Find where the given text appears and provide that cell's center as [X, Y] coordinate. 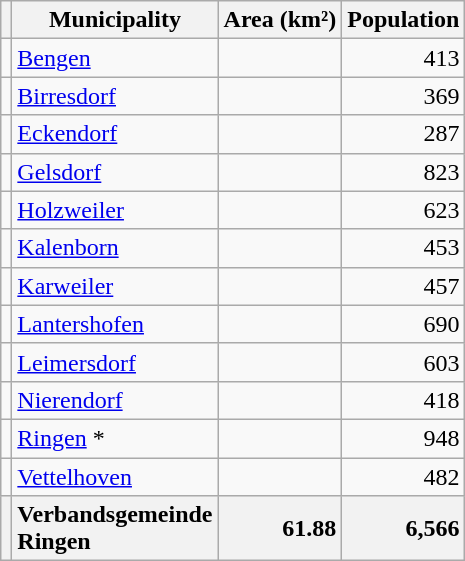
603 [404, 362]
61.88 [280, 528]
6,566 [404, 528]
823 [404, 172]
Lantershofen [115, 324]
Birresdorf [115, 96]
453 [404, 248]
Vettelhoven [115, 477]
Karweiler [115, 286]
369 [404, 96]
457 [404, 286]
Kalenborn [115, 248]
Eckendorf [115, 134]
Leimersdorf [115, 362]
623 [404, 210]
418 [404, 400]
Population [404, 20]
287 [404, 134]
Ringen * [115, 438]
Nierendorf [115, 400]
VerbandsgemeindeRingen [115, 528]
413 [404, 58]
482 [404, 477]
690 [404, 324]
Holzweiler [115, 210]
Bengen [115, 58]
Gelsdorf [115, 172]
Area (km²) [280, 20]
Municipality [115, 20]
948 [404, 438]
